Detect which cell encompasses the target text, then output its (X, Y) center coordinate. 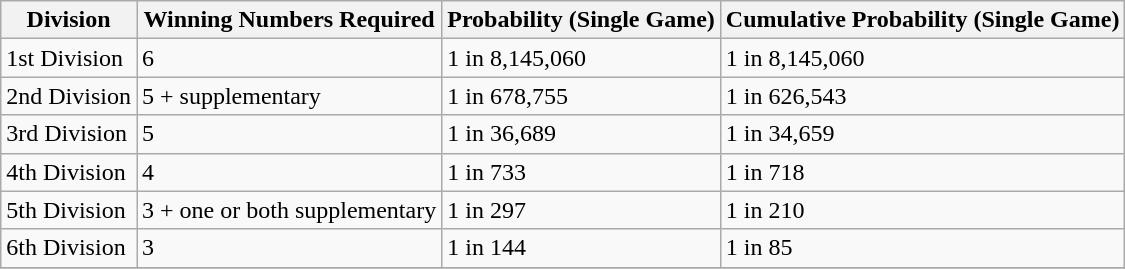
Winning Numbers Required (288, 20)
3rd Division (69, 134)
1 in 210 (922, 210)
1 in 626,543 (922, 96)
5th Division (69, 210)
1 in 85 (922, 248)
4th Division (69, 172)
Division (69, 20)
1 in 678,755 (582, 96)
2nd Division (69, 96)
1 in 718 (922, 172)
5 + supplementary (288, 96)
1 in 36,689 (582, 134)
6th Division (69, 248)
1 in 297 (582, 210)
Probability (Single Game) (582, 20)
6 (288, 58)
4 (288, 172)
1 in 34,659 (922, 134)
1 in 144 (582, 248)
1st Division (69, 58)
1 in 733 (582, 172)
3 (288, 248)
3 + one or both supplementary (288, 210)
5 (288, 134)
Cumulative Probability (Single Game) (922, 20)
